Identify which cell holds the provided text, then report its [x, y] central coordinate. 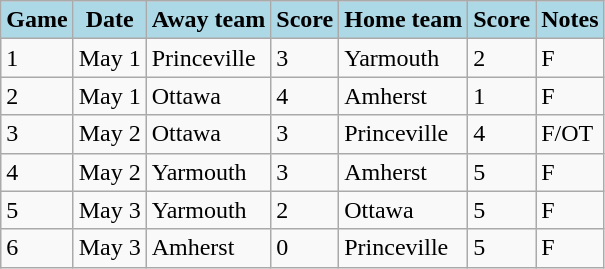
0 [305, 248]
F/OT [570, 134]
Notes [570, 20]
Away team [208, 20]
6 [37, 248]
Date [110, 20]
Home team [404, 20]
Game [37, 20]
